Search for the cell housing the specified text and yield its (X, Y) center coordinate. 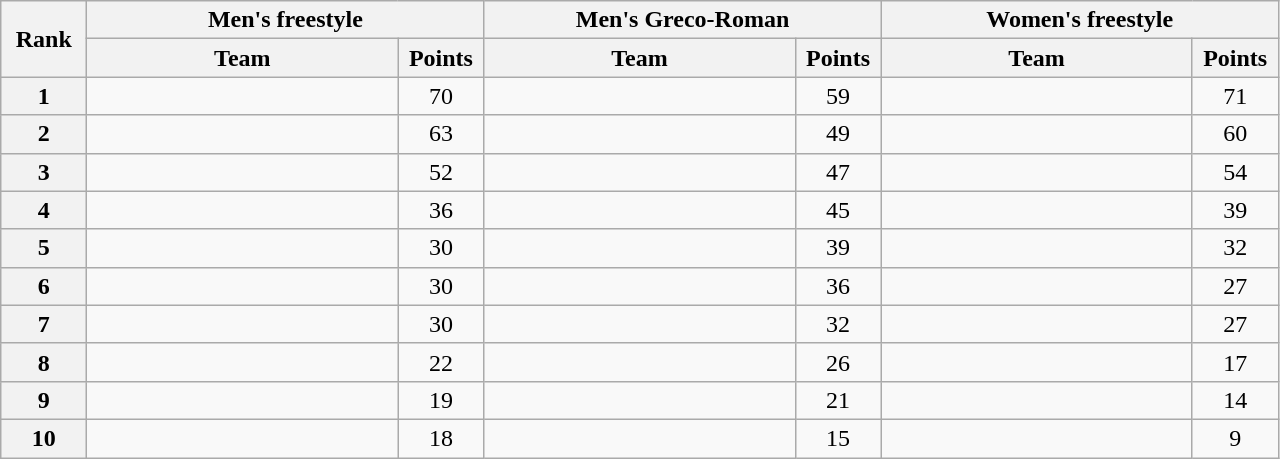
70 (441, 96)
7 (44, 324)
1 (44, 96)
6 (44, 286)
21 (838, 400)
15 (838, 438)
2 (44, 134)
63 (441, 134)
Men's Greco-Roman (682, 20)
47 (838, 172)
71 (1235, 96)
49 (838, 134)
18 (441, 438)
Rank (44, 39)
10 (44, 438)
59 (838, 96)
19 (441, 400)
54 (1235, 172)
45 (838, 210)
17 (1235, 362)
14 (1235, 400)
5 (44, 248)
Men's freestyle (286, 20)
60 (1235, 134)
8 (44, 362)
3 (44, 172)
26 (838, 362)
Women's freestyle (1080, 20)
4 (44, 210)
22 (441, 362)
52 (441, 172)
